For the text-containing cell, return its midpoint in (X, Y) coordinate format. 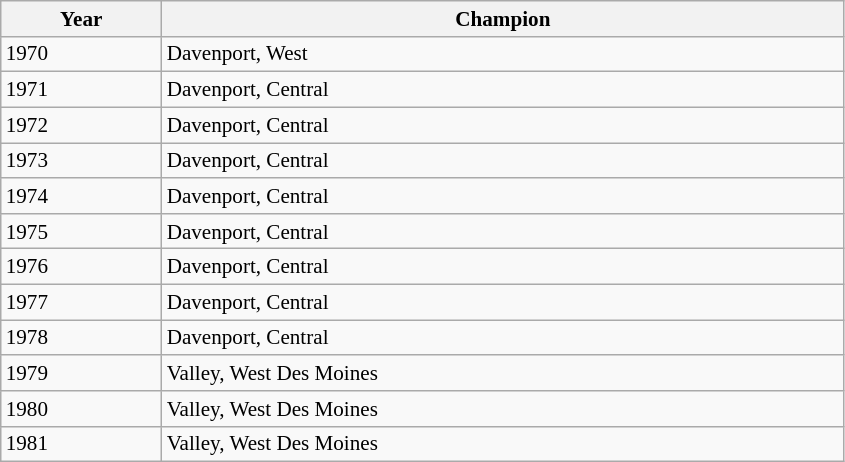
1974 (82, 196)
1972 (82, 124)
1970 (82, 54)
Davenport, West (503, 54)
1981 (82, 444)
Champion (503, 18)
1976 (82, 266)
1978 (82, 338)
1977 (82, 302)
1973 (82, 160)
1971 (82, 90)
1979 (82, 372)
Year (82, 18)
1980 (82, 408)
1975 (82, 230)
